Search for the cell housing the specified text and yield its [X, Y] center coordinate. 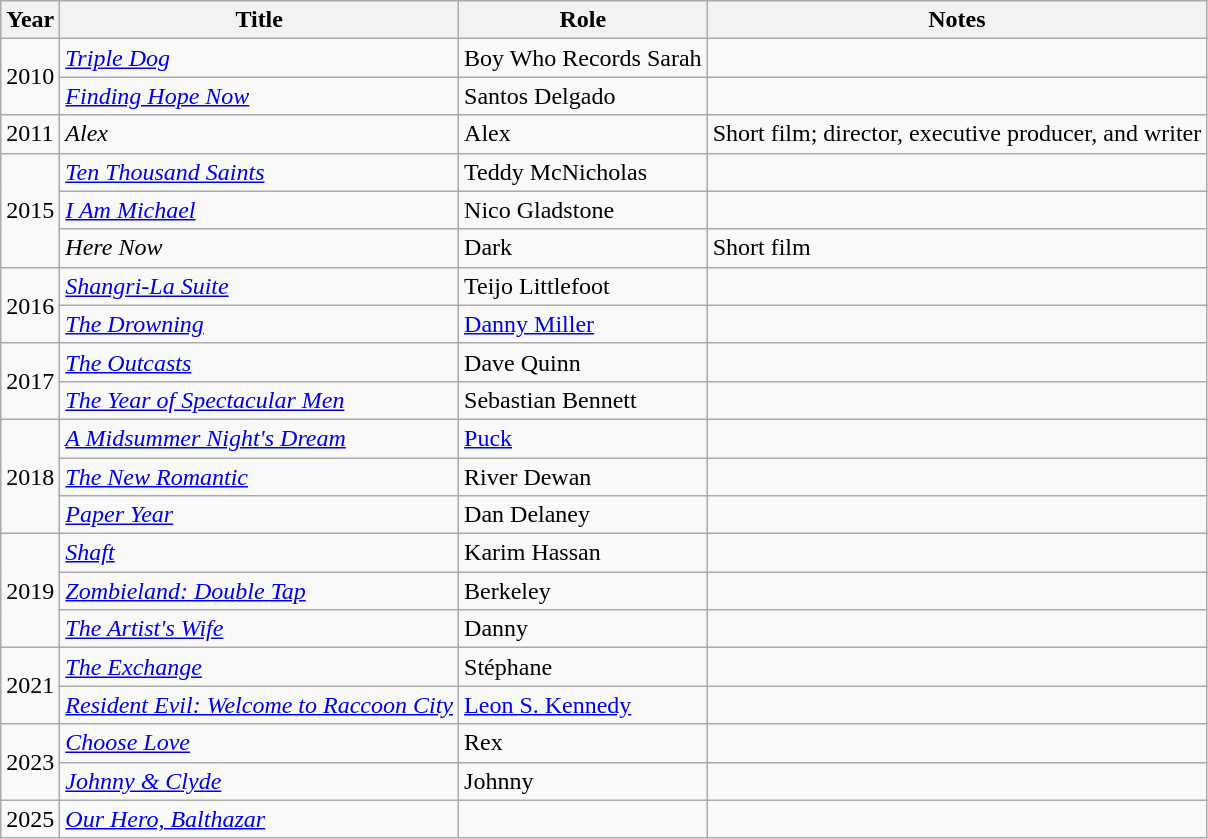
I Am Michael [260, 210]
Sebastian Bennett [584, 400]
The Exchange [260, 667]
Resident Evil: Welcome to Raccoon City [260, 705]
Our Hero, Balthazar [260, 819]
Year [30, 20]
Puck [584, 438]
Danny [584, 629]
Finding Hope Now [260, 96]
The New Romantic [260, 477]
Teddy McNicholas [584, 172]
Role [584, 20]
Dan Delaney [584, 515]
2010 [30, 77]
Stéphane [584, 667]
Paper Year [260, 515]
Dave Quinn [584, 362]
Teijo Littlefoot [584, 286]
2015 [30, 210]
A Midsummer Night's Dream [260, 438]
Zombieland: Double Tap [260, 591]
Berkeley [584, 591]
Triple Dog [260, 58]
Danny Miller [584, 324]
Leon S. Kennedy [584, 705]
2018 [30, 476]
2019 [30, 591]
The Drowning [260, 324]
Nico Gladstone [584, 210]
Santos Delgado [584, 96]
Dark [584, 248]
2023 [30, 762]
The Year of Spectacular Men [260, 400]
Here Now [260, 248]
2021 [30, 686]
Karim Hassan [584, 553]
Notes [957, 20]
Title [260, 20]
Johnny & Clyde [260, 781]
2016 [30, 305]
Shaft [260, 553]
Ten Thousand Saints [260, 172]
Rex [584, 743]
Johnny [584, 781]
Short film; director, executive producer, and writer [957, 134]
Shangri-La Suite [260, 286]
The Outcasts [260, 362]
Boy Who Records Sarah [584, 58]
The Artist's Wife [260, 629]
2017 [30, 381]
2025 [30, 819]
Short film [957, 248]
Choose Love [260, 743]
2011 [30, 134]
River Dewan [584, 477]
